Pinpoint the cell where the given text exists, returning its [x, y] midpoint coordinate. 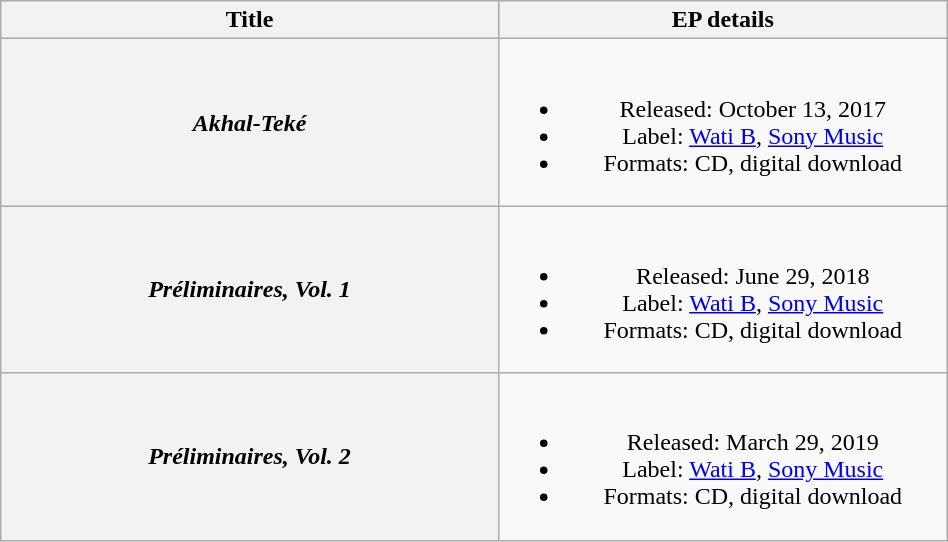
Released: March 29, 2019Label: Wati B, Sony MusicFormats: CD, digital download [722, 456]
Released: June 29, 2018Label: Wati B, Sony MusicFormats: CD, digital download [722, 290]
Released: October 13, 2017Label: Wati B, Sony MusicFormats: CD, digital download [722, 122]
EP details [722, 20]
Title [250, 20]
Akhal-Teké [250, 122]
Préliminaires, Vol. 2 [250, 456]
Préliminaires, Vol. 1 [250, 290]
